Output the (X, Y) coordinate of the center of the cell containing the given text.  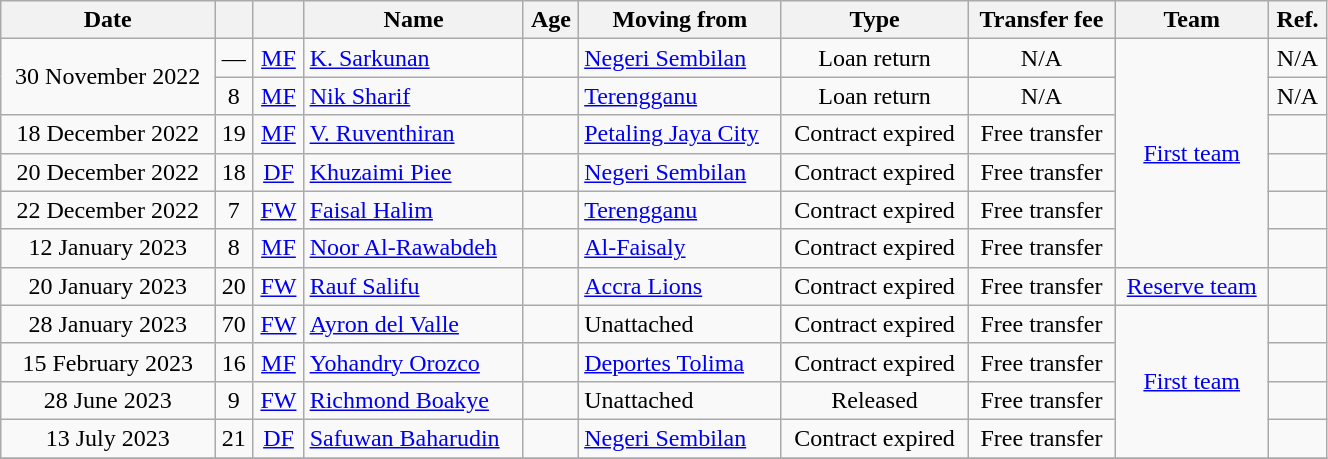
9 (234, 400)
Reserve team (1192, 286)
20 December 2022 (108, 172)
Noor Al-Rawabdeh (414, 248)
Ref. (1298, 20)
Richmond Boakye (414, 400)
Accra Lions (680, 286)
28 January 2023 (108, 324)
Name (414, 20)
Faisal Halim (414, 210)
18 December 2022 (108, 134)
Al-Faisaly (680, 248)
21 (234, 438)
Safuwan Baharudin (414, 438)
Petaling Jaya City (680, 134)
16 (234, 362)
Age (551, 20)
Nik Sharif (414, 96)
18 (234, 172)
Khuzaimi Piee (414, 172)
Released (874, 400)
20 (234, 286)
Type (874, 20)
Moving from (680, 20)
28 June 2023 (108, 400)
V. Ruventhiran (414, 134)
Team (1192, 20)
70 (234, 324)
19 (234, 134)
K. Sarkunan (414, 58)
12 January 2023 (108, 248)
20 January 2023 (108, 286)
22 December 2022 (108, 210)
Ayron del Valle (414, 324)
— (234, 58)
7 (234, 210)
30 November 2022 (108, 77)
15 February 2023 (108, 362)
13 July 2023 (108, 438)
Transfer fee (1042, 20)
Date (108, 20)
Rauf Salifu (414, 286)
Deportes Tolima (680, 362)
Yohandry Orozco (414, 362)
